Determine the [X, Y] coordinate at the center of the cell enclosing the given text.  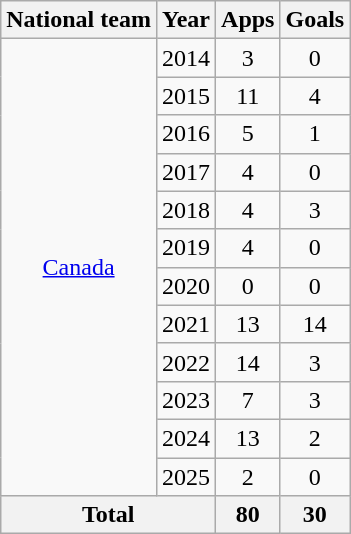
National team [79, 20]
2021 [186, 324]
2020 [186, 286]
2015 [186, 96]
2022 [186, 362]
Apps [248, 20]
Year [186, 20]
5 [248, 134]
Total [108, 515]
2024 [186, 438]
2025 [186, 477]
2019 [186, 248]
80 [248, 515]
Goals [315, 20]
2018 [186, 210]
2017 [186, 172]
7 [248, 400]
Canada [79, 268]
1 [315, 134]
2016 [186, 134]
2014 [186, 58]
11 [248, 96]
2023 [186, 400]
30 [315, 515]
